From the cell containing the given text, extract its center point as [x, y] coordinate. 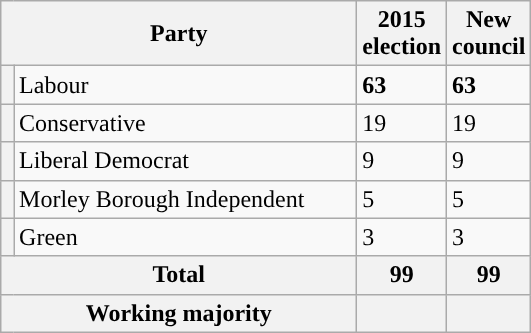
Total [179, 275]
Liberal Democrat [186, 161]
New council [489, 34]
Conservative [186, 123]
Working majority [179, 313]
Morley Borough Independent [186, 199]
2015 election [402, 34]
Party [179, 34]
Green [186, 237]
Labour [186, 85]
